Return [X, Y] of the center of cell containing provided text 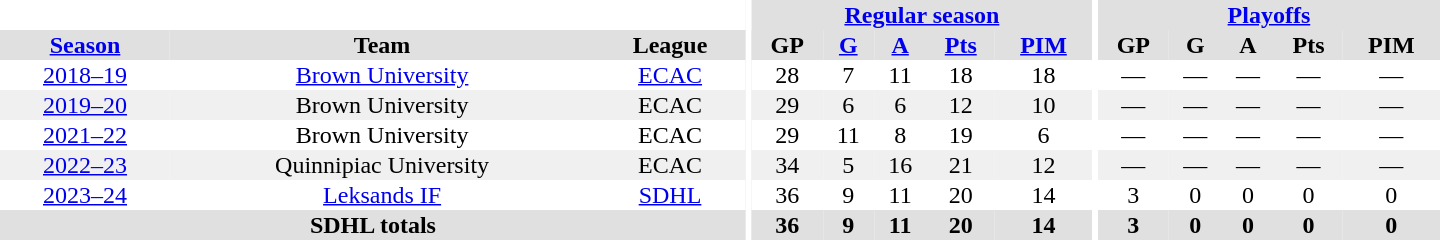
5 [848, 165]
28 [788, 75]
2021–22 [85, 135]
Quinnipiac University [382, 165]
Leksands IF [382, 195]
21 [961, 165]
19 [961, 135]
2019–20 [85, 105]
Season [85, 45]
Regular season [922, 15]
16 [900, 165]
8 [900, 135]
2023–24 [85, 195]
34 [788, 165]
7 [848, 75]
10 [1044, 105]
2018–19 [85, 75]
Team [382, 45]
Playoffs [1269, 15]
SDHL totals [373, 225]
League [670, 45]
SDHL [670, 195]
2022–23 [85, 165]
